Return the (x, y) coordinate for the center point of the cell that contains the specified text.  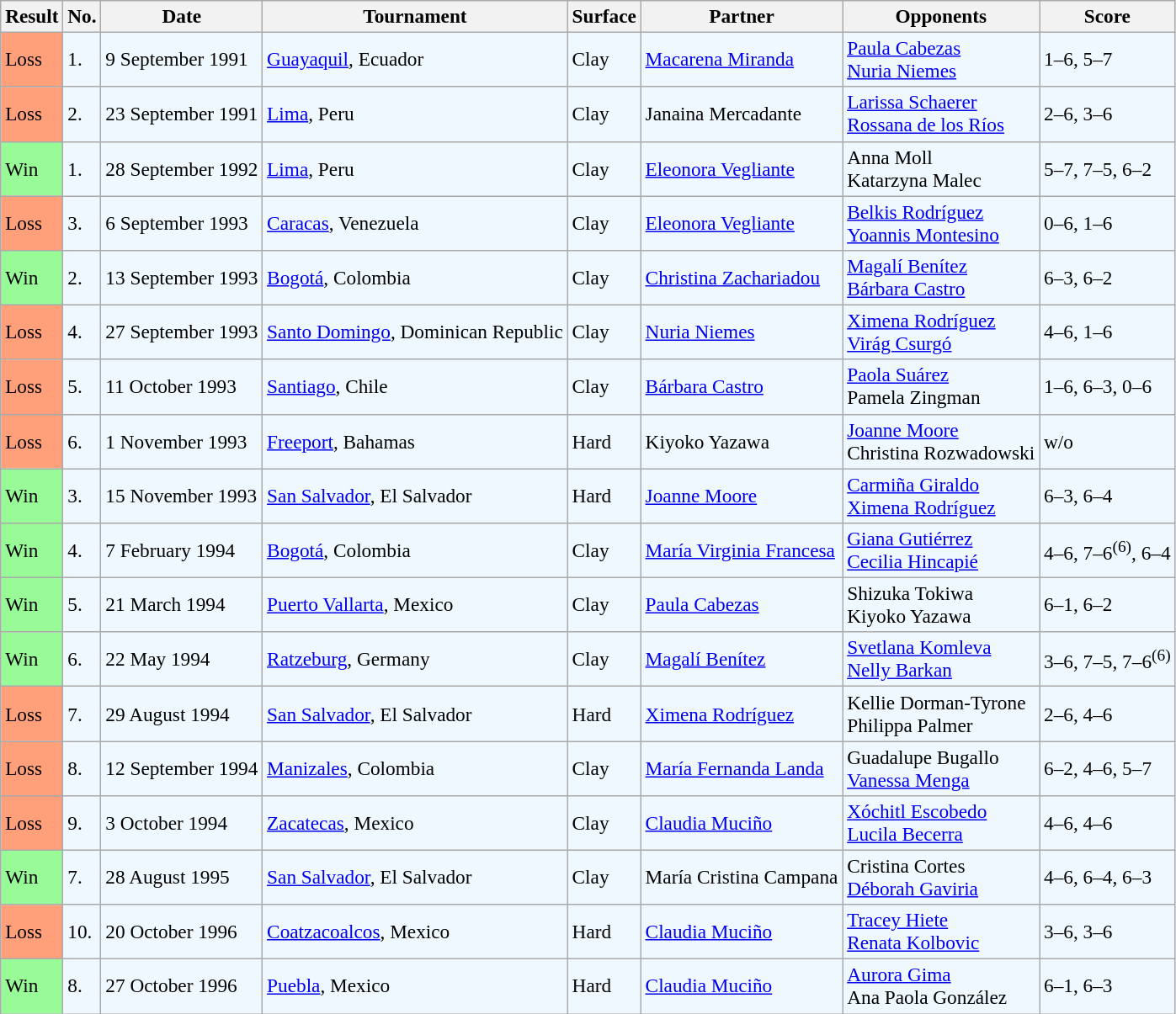
9. (82, 823)
27 September 1993 (182, 332)
Guadalupe Bugallo Vanessa Menga (941, 767)
Janaina Mercadante (742, 114)
1–6, 6–3, 0–6 (1108, 387)
29 August 1994 (182, 714)
Date (182, 16)
Anna Moll Katarzyna Malec (941, 168)
12 September 1994 (182, 767)
Score (1108, 16)
3 October 1994 (182, 823)
9 September 1991 (182, 59)
Macarena Miranda (742, 59)
Magalí Benítez (742, 660)
3–6, 3–6 (1108, 932)
Aurora Gima Ana Paola González (941, 986)
0–6, 1–6 (1108, 222)
20 October 1996 (182, 932)
Paula Cabezas Nuria Niemes (941, 59)
Giana Gutiérrez Cecilia Hincapié (941, 550)
w/o (1108, 441)
10. (82, 932)
Magalí Benítez Bárbara Castro (941, 278)
María Fernanda Landa (742, 767)
Joanne Moore (742, 495)
Nuria Niemes (742, 332)
11 October 1993 (182, 387)
3–6, 7–5, 7–6(6) (1108, 660)
Bárbara Castro (742, 387)
21 March 1994 (182, 604)
6–3, 6–2 (1108, 278)
María Virginia Francesa (742, 550)
7 February 1994 (182, 550)
Zacatecas, Mexico (415, 823)
4–6, 6–4, 6–3 (1108, 877)
4–6, 1–6 (1108, 332)
Santiago, Chile (415, 387)
28 September 1992 (182, 168)
6–3, 6–4 (1108, 495)
Larissa Schaerer Rossana de los Ríos (941, 114)
María Cristina Campana (742, 877)
Tournament (415, 16)
6–1, 6–2 (1108, 604)
Manizales, Colombia (415, 767)
15 November 1993 (182, 495)
1–6, 5–7 (1108, 59)
Xóchitl Escobedo Lucila Becerra (941, 823)
Carmiña Giraldo Ximena Rodríguez (941, 495)
2–6, 4–6 (1108, 714)
Freeport, Bahamas (415, 441)
Joanne Moore Christina Rozwadowski (941, 441)
Santo Domingo, Dominican Republic (415, 332)
Surface (604, 16)
27 October 1996 (182, 986)
Ratzeburg, Germany (415, 660)
4–6, 4–6 (1108, 823)
Ximena Rodríguez Virág Csurgó (941, 332)
1 November 1993 (182, 441)
No. (82, 16)
Puebla, Mexico (415, 986)
6–2, 4–6, 5–7 (1108, 767)
Cristina Cortes Déborah Gaviria (941, 877)
6–1, 6–3 (1108, 986)
22 May 1994 (182, 660)
5–7, 7–5, 6–2 (1108, 168)
Opponents (941, 16)
Ximena Rodríguez (742, 714)
2–6, 3–6 (1108, 114)
Shizuka Tokiwa Kiyoko Yazawa (941, 604)
Christina Zachariadou (742, 278)
Kiyoko Yazawa (742, 441)
4–6, 7–6(6), 6–4 (1108, 550)
Kellie Dorman-Tyrone Philippa Palmer (941, 714)
Svetlana Komleva Nelly Barkan (941, 660)
Belkis Rodríguez Yoannis Montesino (941, 222)
Puerto Vallarta, Mexico (415, 604)
23 September 1991 (182, 114)
Paula Cabezas (742, 604)
Paola Suárez Pamela Zingman (941, 387)
13 September 1993 (182, 278)
Partner (742, 16)
Result (32, 16)
Coatzacoalcos, Mexico (415, 932)
28 August 1995 (182, 877)
Guayaquil, Ecuador (415, 59)
Caracas, Venezuela (415, 222)
6 September 1993 (182, 222)
Tracey Hiete Renata Kolbovic (941, 932)
